Output the (X, Y) coordinate of the center of the cell containing the given text.  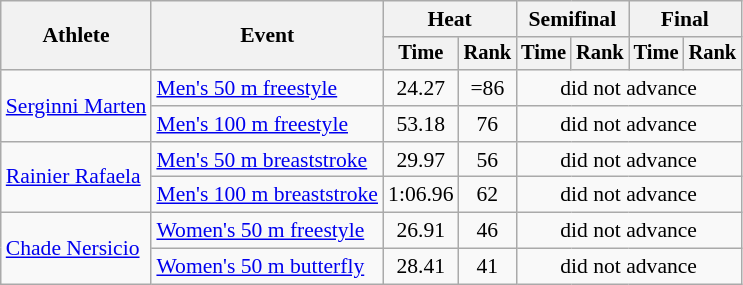
Rainier Rafaela (76, 178)
Semifinal (572, 19)
Men's 50 m breaststroke (267, 160)
76 (488, 124)
28.41 (420, 267)
24.27 (420, 88)
Men's 100 m breaststroke (267, 195)
53.18 (420, 124)
62 (488, 195)
Women's 50 m butterfly (267, 267)
56 (488, 160)
Final (685, 19)
=86 (488, 88)
Men's 50 m freestyle (267, 88)
Athlete (76, 36)
26.91 (420, 231)
Chade Nersicio (76, 248)
41 (488, 267)
Serginni Marten (76, 106)
46 (488, 231)
29.97 (420, 160)
Heat (450, 19)
Event (267, 36)
1:06.96 (420, 195)
Men's 100 m freestyle (267, 124)
Women's 50 m freestyle (267, 231)
